Determine the [x, y] coordinate at the center of the cell enclosing the given text.  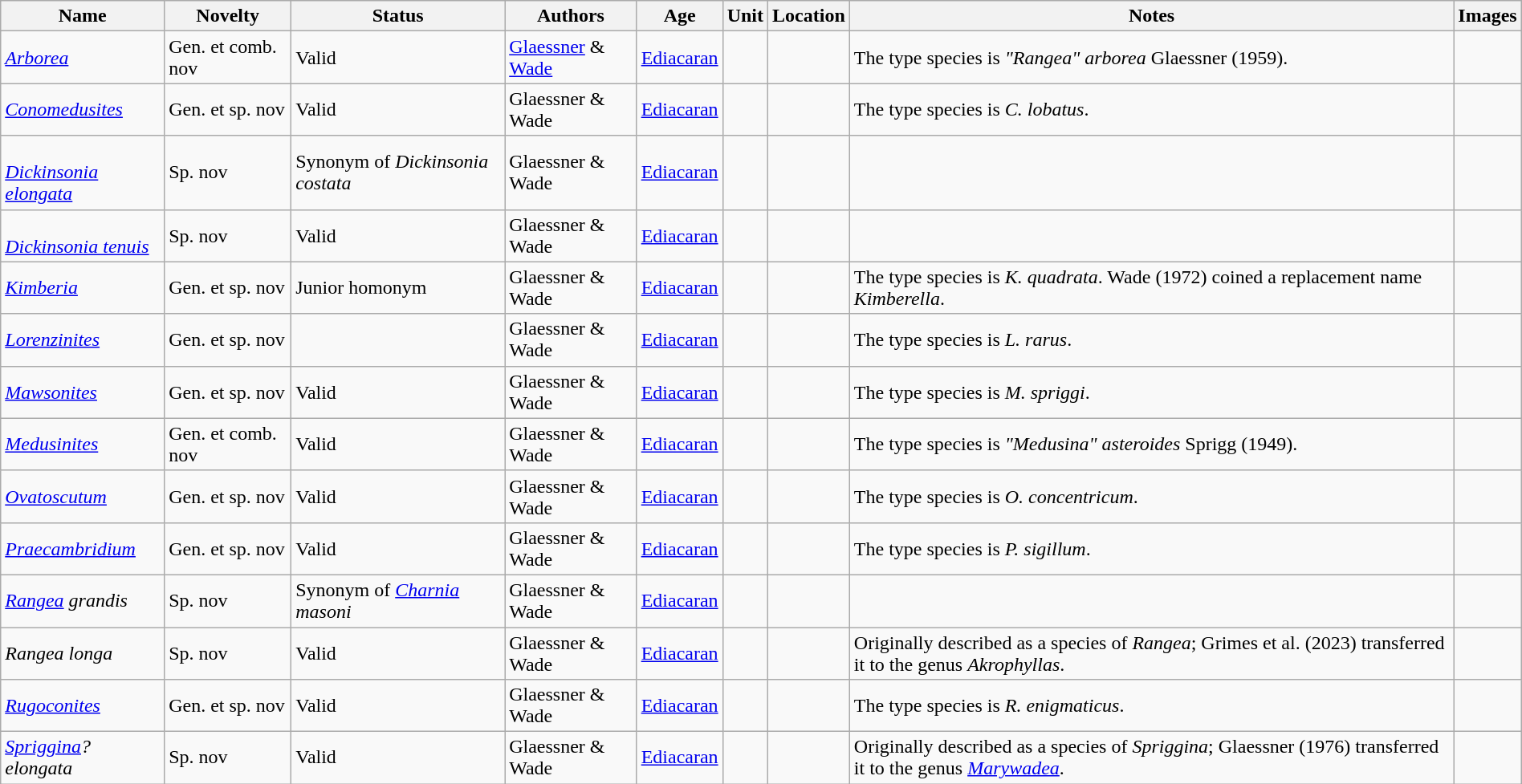
Mawsonites [83, 392]
Synonym of Dickinsonia costata [398, 173]
The type species is M. spriggi. [1151, 392]
Ovatoscutum [83, 496]
Medusinites [83, 445]
Age [679, 16]
Images [1487, 16]
Dickinsonia elongata [83, 173]
The type species is O. concentricum. [1151, 496]
The type species is K. quadrata. Wade (1972) coined a replacement name Kimberella. [1151, 287]
The type species is R. enigmaticus. [1151, 706]
Notes [1151, 16]
Name [83, 16]
Junior homonym [398, 287]
Originally described as a species of Rangea; Grimes et al. (2023) transferred it to the genus Akrophyllas. [1151, 653]
The type species is "Rangea" arborea Glaessner (1959). [1151, 58]
Dickinsonia tenuis [83, 236]
Synonym of Charnia masoni [398, 600]
Location [809, 16]
Status [398, 16]
The type species is "Medusina" asteroides Sprigg (1949). [1151, 445]
The type species is P. sigillum. [1151, 549]
Arborea [83, 58]
The type species is C. lobatus. [1151, 109]
Praecambridium [83, 549]
Conomedusites [83, 109]
Rangea grandis [83, 600]
Originally described as a species of Spriggina; Glaessner (1976) transferred it to the genus Marywadea. [1151, 758]
Lorenzinites [83, 340]
The type species is L. rarus. [1151, 340]
Spriggina? elongata [83, 758]
Unit [745, 16]
Rangea longa [83, 653]
Authors [571, 16]
Rugoconites [83, 706]
Kimberia [83, 287]
Novelty [228, 16]
